Detect which cell encompasses the target text, then output its (X, Y) center coordinate. 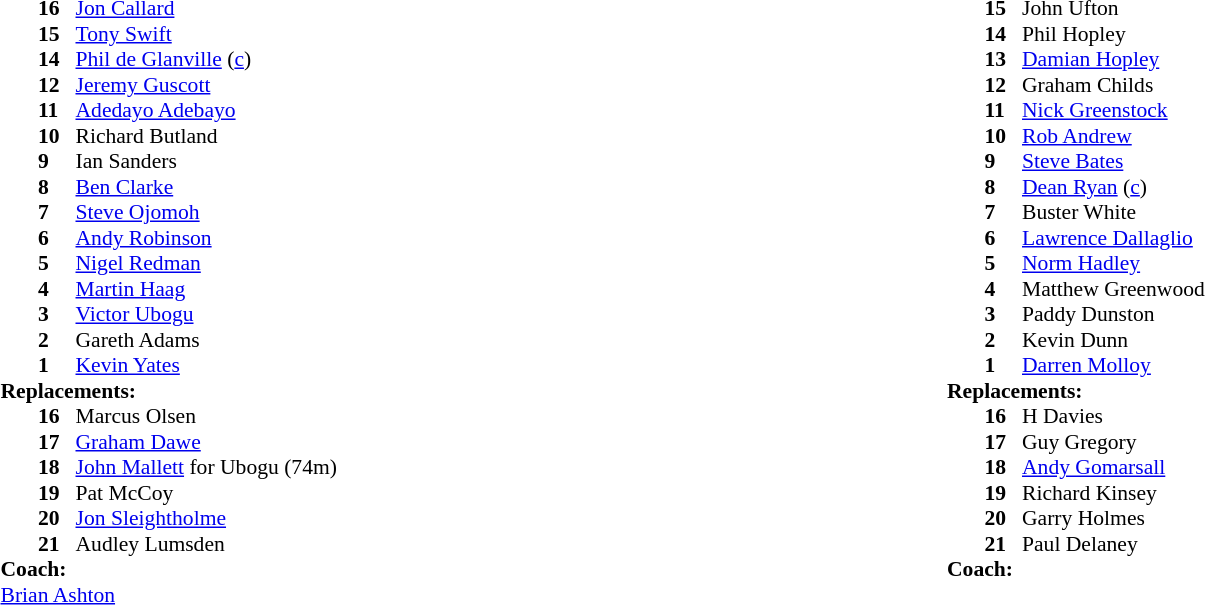
John Mallett for Ubogu (74m) (206, 467)
Nigel Redman (206, 263)
Norm Hadley (1114, 263)
Steve Ojomoh (206, 213)
Pat McCoy (206, 493)
Kevin Dunn (1114, 340)
Richard Kinsey (1114, 493)
Ian Sanders (206, 161)
Paddy Dunston (1114, 315)
Lawrence Dallaglio (1114, 238)
Phil de Glanville (c) (206, 59)
Rob Andrew (1114, 136)
Tony Swift (206, 34)
Martin Haag (206, 289)
Adedayo Adebayo (206, 111)
Darren Molloy (1114, 365)
Buster White (1114, 213)
15 (57, 34)
Dean Ryan (c) (1114, 187)
Phil Hopley (1114, 34)
Ben Clarke (206, 187)
Graham Childs (1114, 85)
Audley Lumsden (206, 544)
Andy Gomarsall (1114, 467)
H Davies (1114, 417)
Gareth Adams (206, 340)
Matthew Greenwood (1114, 289)
Kevin Yates (206, 365)
Richard Butland (206, 136)
Guy Gregory (1114, 442)
Nick Greenstock (1114, 111)
Andy Robinson (206, 238)
Paul Delaney (1114, 544)
Graham Dawe (206, 442)
Damian Hopley (1114, 59)
Victor Ubogu (206, 315)
Steve Bates (1114, 161)
Marcus Olsen (206, 417)
13 (1003, 59)
Jeremy Guscott (206, 85)
Garry Holmes (1114, 519)
Jon Sleightholme (206, 519)
